Provide the (x, y) coordinate of the cell's center where the given text is located.  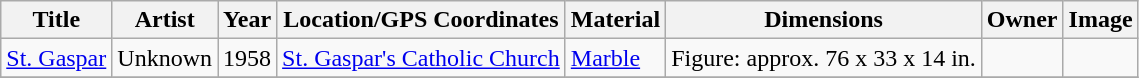
Title (56, 20)
Material (615, 20)
Marble (615, 58)
Figure: approx. 76 x 33 x 14 in. (824, 58)
1958 (248, 58)
St. Gaspar (56, 58)
Image (1100, 20)
St. Gaspar's Catholic Church (422, 58)
Year (248, 20)
Artist (165, 20)
Location/GPS Coordinates (422, 20)
Unknown (165, 58)
Owner (1022, 20)
Dimensions (824, 20)
